From the cell containing the given text, extract its center point as (x, y) coordinate. 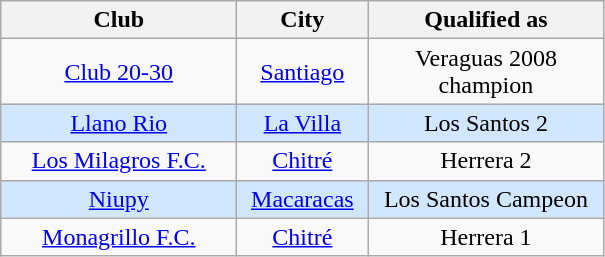
Monagrillo F.C. (119, 237)
Llano Rio (119, 123)
Club (119, 20)
Herrera 1 (486, 237)
Niupy (119, 199)
Los Santos 2 (486, 123)
Club 20-30 (119, 72)
Herrera 2 (486, 161)
Santiago (302, 72)
Qualified as (486, 20)
City (302, 20)
Los Santos Campeon (486, 199)
Macaracas (302, 199)
La Villa (302, 123)
Veraguas 2008 champion (486, 72)
Los Milagros F.C. (119, 161)
